For the text-containing cell, return its midpoint in (x, y) coordinate format. 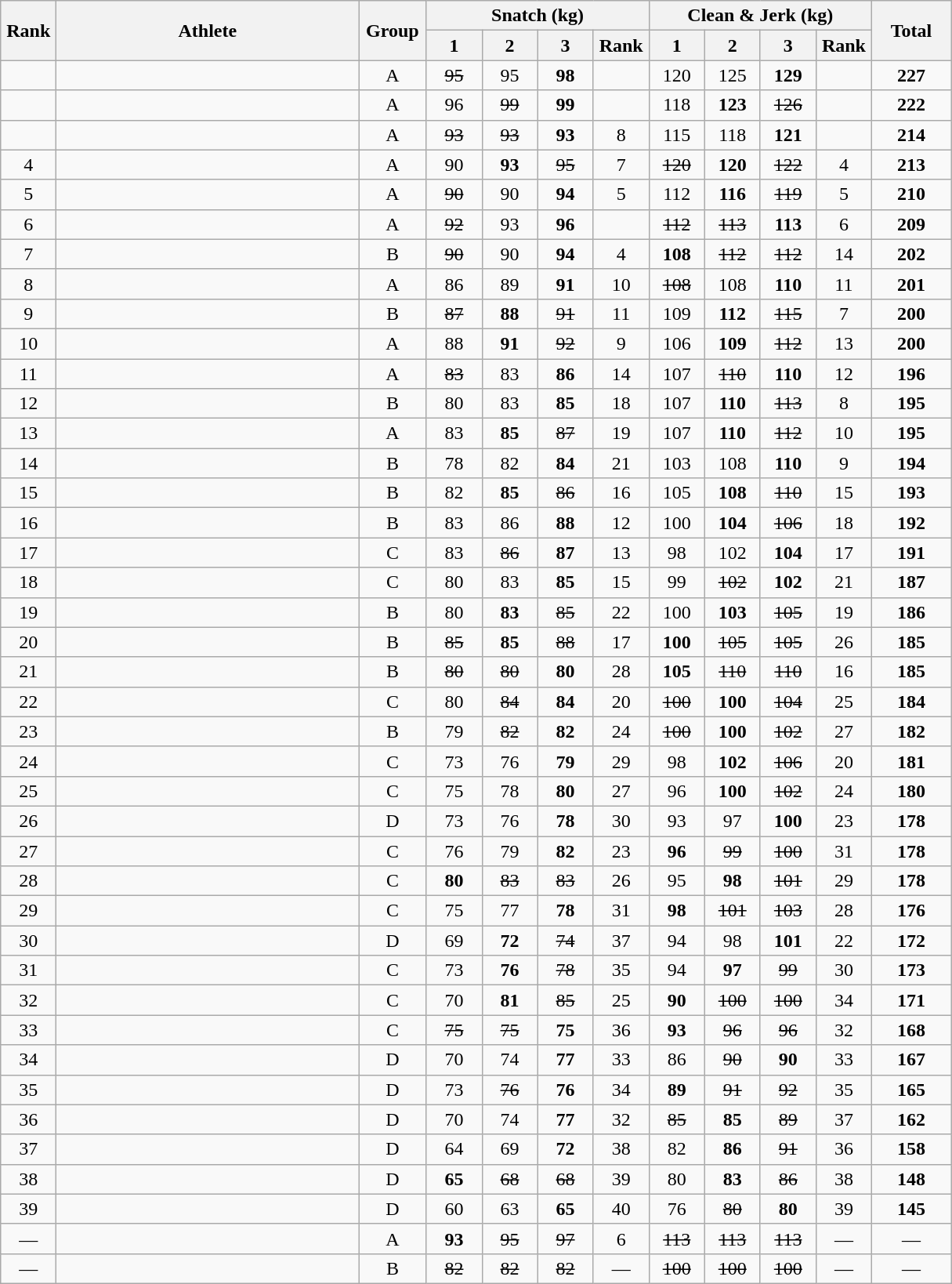
202 (910, 254)
125 (732, 75)
167 (910, 1060)
165 (910, 1090)
210 (910, 194)
193 (910, 493)
180 (910, 791)
40 (621, 1209)
Clean & Jerk (kg) (760, 16)
81 (509, 1000)
172 (910, 941)
162 (910, 1119)
60 (454, 1209)
123 (732, 105)
201 (910, 284)
209 (910, 224)
Athlete (208, 31)
122 (788, 165)
186 (910, 612)
158 (910, 1149)
176 (910, 911)
145 (910, 1209)
222 (910, 105)
126 (788, 105)
121 (788, 135)
227 (910, 75)
191 (910, 553)
168 (910, 1030)
196 (910, 374)
181 (910, 761)
194 (910, 463)
119 (788, 194)
Group (393, 31)
214 (910, 135)
171 (910, 1000)
182 (910, 731)
192 (910, 523)
63 (509, 1209)
184 (910, 702)
Total (910, 31)
213 (910, 165)
148 (910, 1179)
64 (454, 1149)
Snatch (kg) (538, 16)
187 (910, 582)
116 (732, 194)
173 (910, 970)
129 (788, 75)
